Determine the (X, Y) coordinate at the center of the cell enclosing the given text.  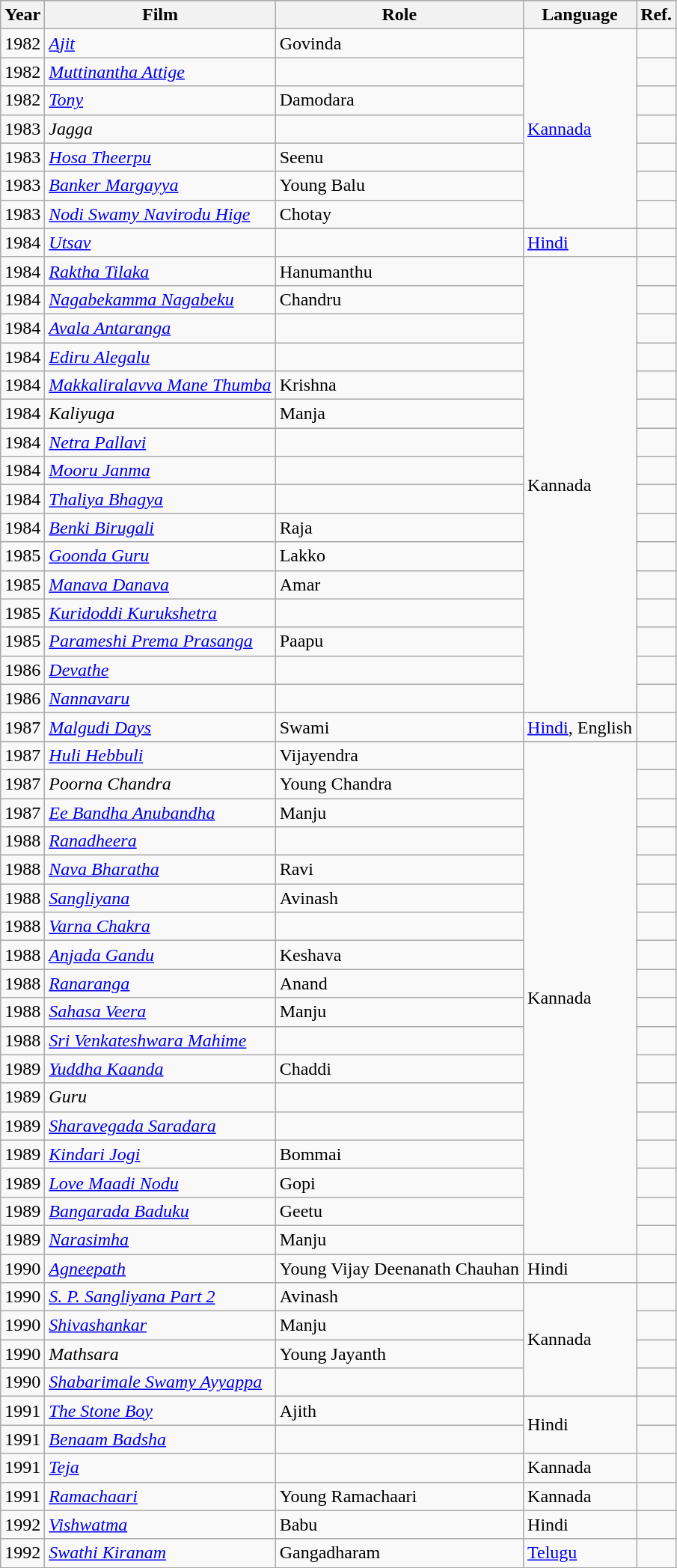
Bommai (399, 1154)
Devathe (160, 670)
Krishna (399, 385)
Vishwatma (160, 1525)
Swami (399, 727)
Ref. (657, 15)
Varna Chakra (160, 927)
Young Ramachaari (399, 1496)
Ee Bandha Anubandha (160, 812)
Nagabekamma Nagabeku (160, 299)
Chaddi (399, 1069)
Geetu (399, 1211)
Poorna Chandra (160, 784)
Ravi (399, 870)
Kaliyuga (160, 414)
Banker Margayya (160, 186)
Makkaliralavva Mane Thumba (160, 385)
Ajith (399, 1411)
Narasimha (160, 1239)
Benki Birugali (160, 528)
Raktha Tilaka (160, 271)
Ajit (160, 43)
Young Vijay Deenanath Chauhan (399, 1269)
Netra Pallavi (160, 442)
Mathsara (160, 1354)
Manava Danava (160, 585)
Love Maadi Nodu (160, 1183)
Malgudi Days (160, 727)
Raja (399, 528)
Sri Venkateshwara Mahime (160, 1040)
Nodi Swamy Navirodu Hige (160, 214)
Damodara (399, 100)
Agneepath (160, 1269)
Goonda Guru (160, 556)
Anand (399, 983)
Ediru Alegalu (160, 357)
Gangadharam (399, 1553)
Chandru (399, 299)
Shivashankar (160, 1326)
Bangarada Baduku (160, 1211)
Seenu (399, 157)
Young Balu (399, 186)
Young Jayanth (399, 1354)
Year (22, 15)
Avala Antaranga (160, 328)
Teja (160, 1468)
Mooru Janma (160, 471)
Benaam Badsha (160, 1439)
Ramachaari (160, 1496)
Kindari Jogi (160, 1154)
Keshava (399, 955)
Utsav (160, 242)
The Stone Boy (160, 1411)
Shabarimale Swamy Ayyappa (160, 1382)
Govinda (399, 43)
Language (580, 15)
Kuridoddi Kurukshetra (160, 613)
Yuddha Kaanda (160, 1069)
Ranadheera (160, 841)
Ranaranga (160, 983)
Parameshi Prema Prasanga (160, 641)
Young Chandra (399, 784)
Manja (399, 414)
Babu (399, 1525)
Film (160, 15)
Huli Hebbuli (160, 755)
Nannavaru (160, 698)
Sangliyana (160, 898)
Sharavegada Saradara (160, 1126)
Chotay (399, 214)
Muttinantha Attige (160, 72)
Hindi, English (580, 727)
Paapu (399, 641)
Telugu (580, 1553)
Vijayendra (399, 755)
Anjada Gandu (160, 955)
Nava Bharatha (160, 870)
Hanumanthu (399, 271)
Gopi (399, 1183)
Role (399, 15)
Lakko (399, 556)
S. P. Sangliyana Part 2 (160, 1297)
Thaliya Bhagya (160, 499)
Sahasa Veera (160, 1012)
Hosa Theerpu (160, 157)
Amar (399, 585)
Guru (160, 1097)
Swathi Kiranam (160, 1553)
Jagga (160, 129)
Tony (160, 100)
